Provide the (x, y) coordinate of the cell's center where the given text is located.  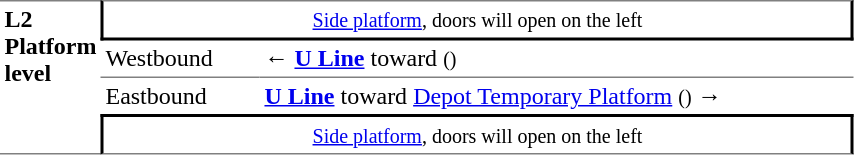
← U Line toward () (557, 58)
Westbound (180, 58)
U Line toward Depot Temporary Platform () → (557, 95)
L2Platform level (50, 77)
Eastbound (180, 95)
